Scan for the cell matching the given text and deliver its [x, y] coordinate at center. 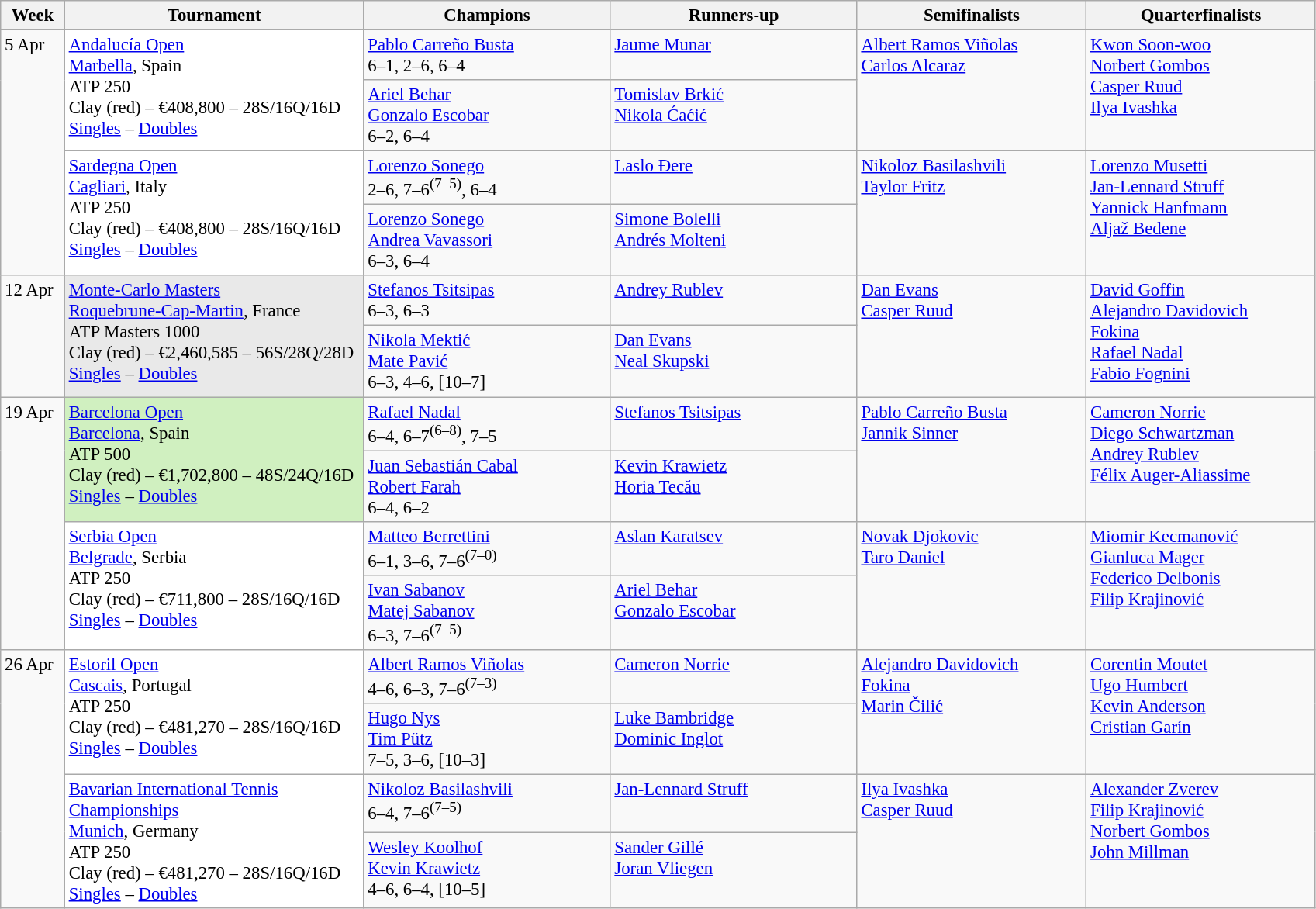
Kevin Krawietz Horia Tecău [734, 486]
Runners-up [734, 16]
Monte-Carlo Masters Roquebrune-Cap-Martin, FranceATP Masters 1000Clay (red) – €2,460,585 – 56S/28Q/28D Singles – Doubles [214, 337]
12 Apr [33, 337]
Kwon Soon-woo Norbert Gombos Casper Ruud Ilya Ivashka [1201, 91]
Alejandro Davidovich Fokina Marin Čilić [972, 712]
Lorenzo Sonego Andrea Vavassori 6–3, 6–4 [487, 240]
Pablo Carreño Busta Jannik Sinner [972, 459]
Wesley Koolhof Kevin Krawietz4–6, 6–4, [10–5] [487, 870]
Laslo Đere [734, 178]
Corentin Moutet Ugo Humbert Kevin Anderson Cristian Garín [1201, 712]
Serbia Open Belgrade, SerbiaATP 250Clay (red) – €711,800 – 28S/16Q/16D Singles – Doubles [214, 585]
Matteo Berrettini 6–1, 3–6, 7–6(7–0) [487, 548]
Ilya Ivashka Casper Ruud [972, 842]
Barcelona Open Barcelona, SpainATP 500Clay (red) – €1,702,800 – 48S/24Q/16D Singles – Doubles [214, 459]
Albert Ramos Viñolas 4–6, 6–3, 7–6(7–3) [487, 676]
Quarterfinalists [1201, 16]
Sander Gillé Joran Vliegen [734, 870]
Andalucía Open Marbella, SpainATP 250Clay (red) – €408,800 – 28S/16Q/16D Singles – Doubles [214, 91]
Sardegna Open Cagliari, ItalyATP 250Clay (red) – €408,800 – 28S/16Q/16D Singles – Doubles [214, 214]
Stefanos Tsitsipas 6–3, 6–3 [487, 301]
Week [33, 16]
Estoril Open Cascais, PortugalATP 250Clay (red) – €481,270 – 28S/16Q/16D Singles – Doubles [214, 712]
Nikoloz Basilashvili Taylor Fritz [972, 214]
Miomir Kecmanović Gianluca Mager Federico Delbonis Filip Krajinović [1201, 585]
Ivan Sabanov Matej Sabanov6–3, 7–6(7–5) [487, 613]
Albert Ramos Viñolas Carlos Alcaraz [972, 91]
Ariel Behar Gonzalo Escobar [734, 613]
Ariel Behar Gonzalo Escobar 6–2, 6–4 [487, 116]
Cameron Norrie Diego Schwartzman Andrey Rublev Félix Auger-Aliassime [1201, 459]
19 Apr [33, 524]
Andrey Rublev [734, 301]
Hugo Nys Tim Pütz7–5, 3–6, [10–3] [487, 739]
Nikola Mektić Mate Pavić 6–3, 4–6, [10–7] [487, 361]
Luke Bambridge Dominic Inglot [734, 739]
Semifinalists [972, 16]
Jaume Munar [734, 56]
David Goffin Alejandro Davidovich Fokina Rafael Nadal Fabio Fognini [1201, 337]
Nikoloz Basilashvili 6–4, 7–6(7–5) [487, 804]
Alexander Zverev Filip Krajinović Norbert Gombos John Millman [1201, 842]
Dan Evans Neal Skupski [734, 361]
Juan Sebastián Cabal Robert Farah 6–4, 6–2 [487, 486]
Aslan Karatsev [734, 548]
Jan-Lennard Struff [734, 804]
Cameron Norrie [734, 676]
Novak Djokovic Taro Daniel [972, 585]
Bavarian International Tennis Championships Munich, GermanyATP 250Clay (red) – €481,270 – 28S/16Q/16D Singles – Doubles [214, 842]
Simone Bolelli Andrés Molteni [734, 240]
Stefanos Tsitsipas [734, 423]
Tomislav Brkić Nikola Ćaćić [734, 116]
Dan Evans Casper Ruud [972, 337]
5 Apr [33, 154]
Pablo Carreño Busta 6–1, 2–6, 6–4 [487, 56]
Tournament [214, 16]
Lorenzo Sonego 2–6, 7–6(7–5), 6–4 [487, 178]
Rafael Nadal 6–4, 6–7(6–8), 7–5 [487, 423]
Champions [487, 16]
26 Apr [33, 779]
Lorenzo Musetti Jan-Lennard Struff Yannick Hanfmann Aljaž Bedene [1201, 214]
